Return the [X, Y] coordinate for the center point of the cell that contains the specified text.  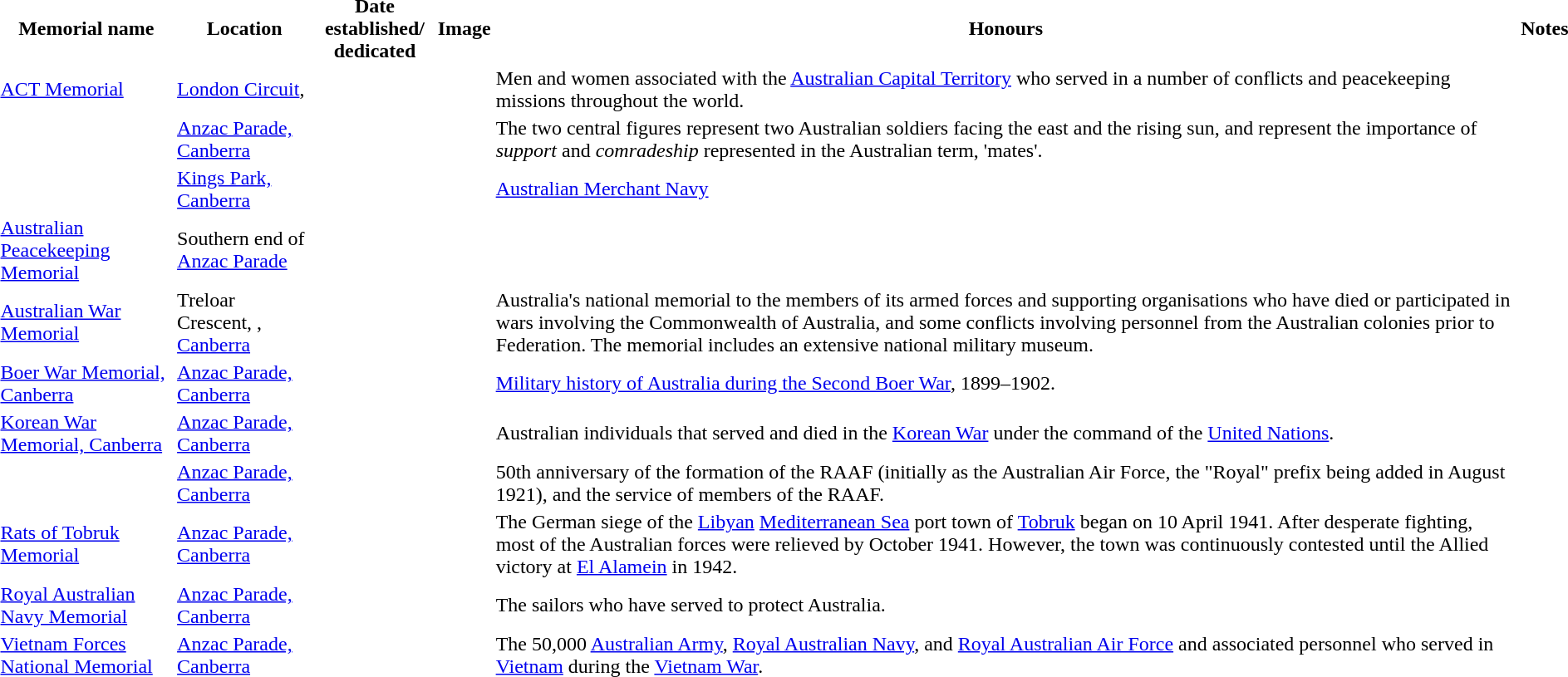
Southern end of Anzac Parade [244, 250]
The sailors who have served to protect Australia. [1005, 605]
Treloar Crescent, , Canberra [244, 322]
Men and women associated with the Australian Capital Territory who served in a number of conflicts and peacekeeping missions throughout the world. [1005, 90]
Military history of Australia during the Second Boer War, 1899–1902. [1005, 384]
Australian Merchant Navy [1005, 189]
Australian individuals that served and died in the Korean War under the command of the United Nations. [1005, 434]
Kings Park, Canberra [244, 189]
London Circuit, [244, 90]
